Detect which cell encompasses the target text, then output its (X, Y) center coordinate. 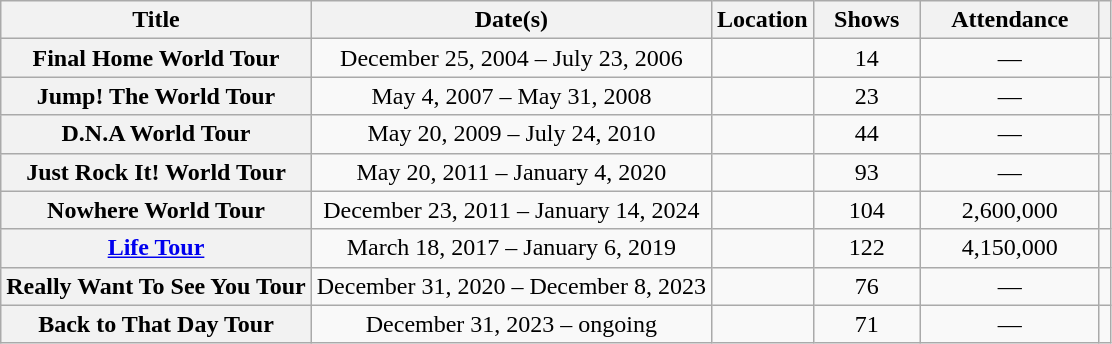
December 31, 2020 – December 8, 2023 (511, 286)
71 (866, 324)
Jump! The World Tour (156, 96)
Life Tour (156, 248)
Really Want To See You Tour (156, 286)
104 (866, 210)
Just Rock It! World Tour (156, 172)
14 (866, 58)
Title (156, 20)
Shows (866, 20)
Back to That Day Tour (156, 324)
December 31, 2023 – ongoing (511, 324)
May 20, 2011 – January 4, 2020 (511, 172)
May 4, 2007 – May 31, 2008 (511, 96)
Attendance (1010, 20)
Date(s) (511, 20)
23 (866, 96)
44 (866, 134)
December 23, 2011 – January 14, 2024 (511, 210)
76 (866, 286)
2,600,000 (1010, 210)
Final Home World Tour (156, 58)
December 25, 2004 – July 23, 2006 (511, 58)
D.N.A World Tour (156, 134)
Nowhere World Tour (156, 210)
93 (866, 172)
May 20, 2009 – July 24, 2010 (511, 134)
Location (763, 20)
March 18, 2017 – January 6, 2019 (511, 248)
122 (866, 248)
4,150,000 (1010, 248)
